Return (x, y) of the center of cell containing provided text 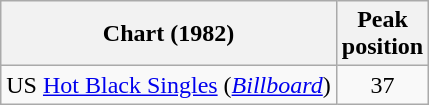
Peakposition (382, 34)
US Hot Black Singles (Billboard) (169, 85)
37 (382, 85)
Chart (1982) (169, 34)
